Output the [X, Y] coordinate of the center of the cell containing the given text.  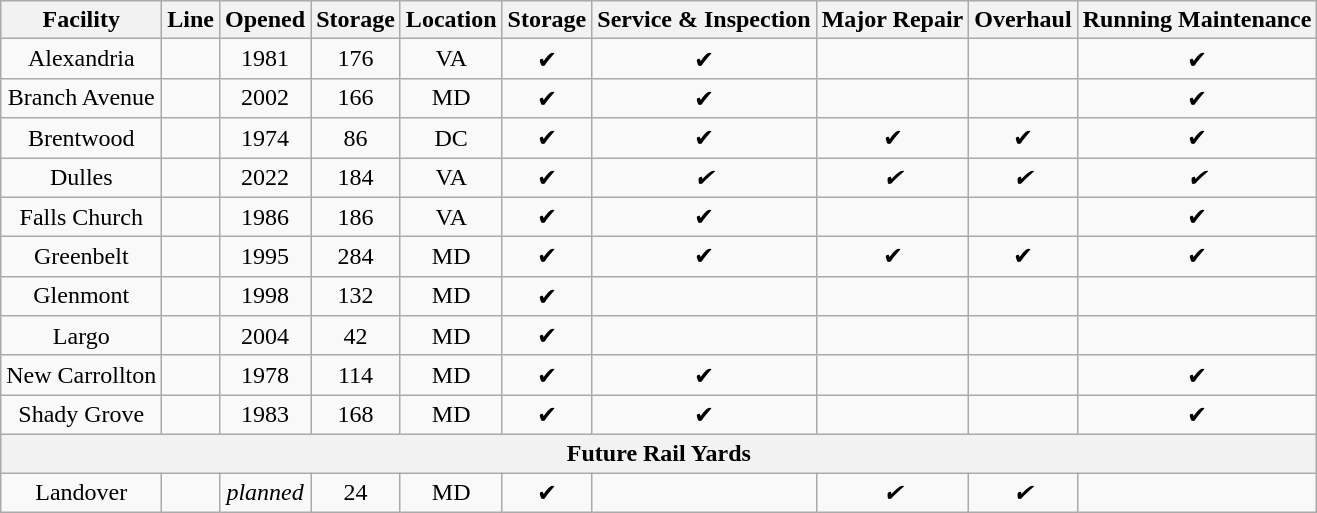
1983 [266, 415]
2002 [266, 98]
42 [356, 336]
Line [191, 20]
114 [356, 375]
86 [356, 138]
Service & Inspection [704, 20]
New Carrollton [82, 375]
Major Repair [892, 20]
166 [356, 98]
Brentwood [82, 138]
Dulles [82, 178]
186 [356, 217]
Glenmont [82, 296]
1978 [266, 375]
Shady Grove [82, 415]
132 [356, 296]
1986 [266, 217]
Largo [82, 336]
Alexandria [82, 59]
Location [451, 20]
Landover [82, 492]
Opened [266, 20]
2004 [266, 336]
Facility [82, 20]
2022 [266, 178]
24 [356, 492]
184 [356, 178]
DC [451, 138]
Branch Avenue [82, 98]
Running Maintenance [1197, 20]
284 [356, 257]
176 [356, 59]
1981 [266, 59]
Greenbelt [82, 257]
168 [356, 415]
Falls Church [82, 217]
1998 [266, 296]
planned [266, 492]
1974 [266, 138]
Overhaul [1023, 20]
Future Rail Yards [659, 453]
1995 [266, 257]
